Capture the cell that displays the provided text and extract its [X, Y] central coordinate. 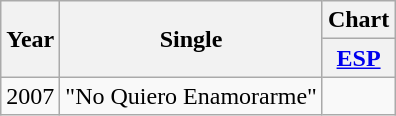
ESP [358, 58]
"No Quiero Enamorarme" [192, 96]
Chart [358, 20]
Year [30, 39]
Single [192, 39]
2007 [30, 96]
